Detect which cell encompasses the target text, then output its (x, y) center coordinate. 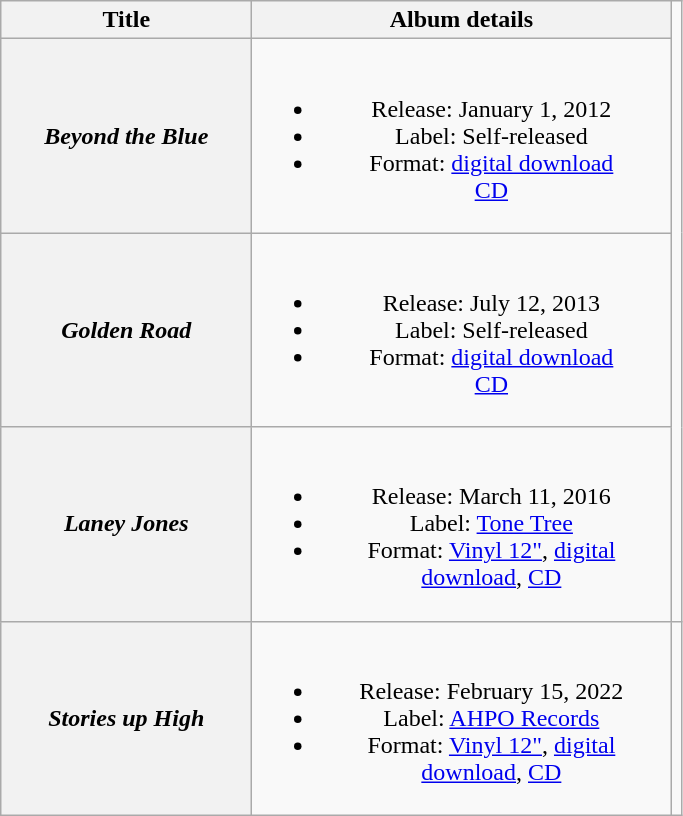
Title (126, 20)
Laney Jones (126, 524)
Release: July 12, 2013Label: Self-releasedFormat: digital downloadCD (462, 330)
Album details (462, 20)
Release: January 1, 2012Label: Self-releasedFormat: digital downloadCD (462, 136)
Beyond the Blue (126, 136)
Golden Road (126, 330)
Release: February 15, 2022Label: AHPO RecordsFormat: Vinyl 12", digital download, CD (462, 718)
Stories up High (126, 718)
Release: March 11, 2016Label: Tone TreeFormat: Vinyl 12", digital download, CD (462, 524)
